Identify which cell holds the provided text, then report its [X, Y] central coordinate. 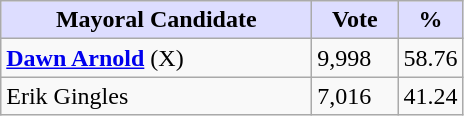
58.76 [430, 58]
Vote [355, 20]
9,998 [355, 58]
Erik Gingles [156, 96]
41.24 [430, 96]
Mayoral Candidate [156, 20]
Dawn Arnold (X) [156, 58]
7,016 [355, 96]
% [430, 20]
